Return [X, Y] of the center of cell containing provided text 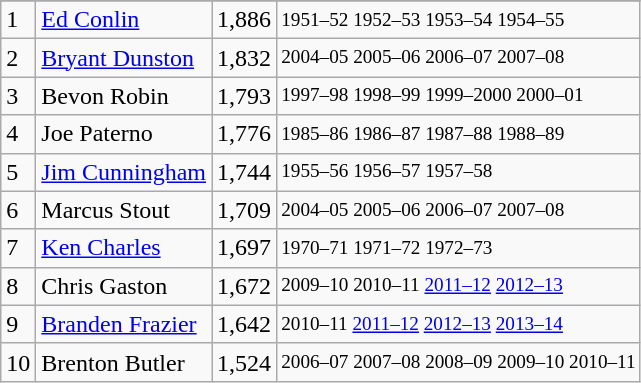
Branden Frazier [124, 324]
2 [18, 58]
9 [18, 324]
3 [18, 96]
10 [18, 362]
1,793 [244, 96]
8 [18, 286]
Chris Gaston [124, 286]
1,642 [244, 324]
1970–71 1971–72 1972–73 [459, 248]
1,776 [244, 134]
7 [18, 248]
2006–07 2007–08 2008–09 2009–10 2010–11 [459, 362]
4 [18, 134]
6 [18, 210]
1951–52 1952–53 1953–54 1954–55 [459, 20]
Bryant Dunston [124, 58]
2009–10 2010–11 2011–12 2012–13 [459, 286]
1997–98 1998–99 1999–2000 2000–01 [459, 96]
Marcus Stout [124, 210]
1,709 [244, 210]
1,672 [244, 286]
2010–11 2011–12 2012–13 2013–14 [459, 324]
1955–56 1956–57 1957–58 [459, 172]
5 [18, 172]
Joe Paterno [124, 134]
1,886 [244, 20]
1,744 [244, 172]
Brenton Butler [124, 362]
1985–86 1986–87 1987–88 1988–89 [459, 134]
Bevon Robin [124, 96]
1,832 [244, 58]
Ken Charles [124, 248]
Ed Conlin [124, 20]
1,697 [244, 248]
1,524 [244, 362]
1 [18, 20]
Jim Cunningham [124, 172]
